Return the [x, y] coordinate for the center point of the cell that contains the specified text.  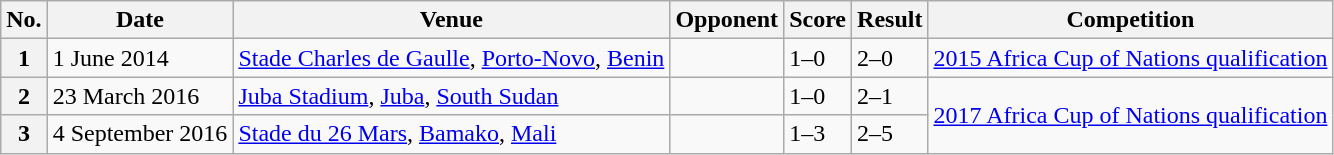
23 March 2016 [140, 96]
Date [140, 20]
2–0 [890, 58]
1–3 [818, 134]
2–1 [890, 96]
4 September 2016 [140, 134]
1 June 2014 [140, 58]
2–5 [890, 134]
2015 Africa Cup of Nations qualification [1130, 58]
Stade du 26 Mars, Bamako, Mali [452, 134]
Score [818, 20]
2017 Africa Cup of Nations qualification [1130, 115]
Result [890, 20]
1 [24, 58]
Juba Stadium, Juba, South Sudan [452, 96]
2 [24, 96]
3 [24, 134]
Stade Charles de Gaulle, Porto-Novo, Benin [452, 58]
Opponent [727, 20]
Venue [452, 20]
No. [24, 20]
Competition [1130, 20]
